Search for the cell housing the specified text and yield its [x, y] center coordinate. 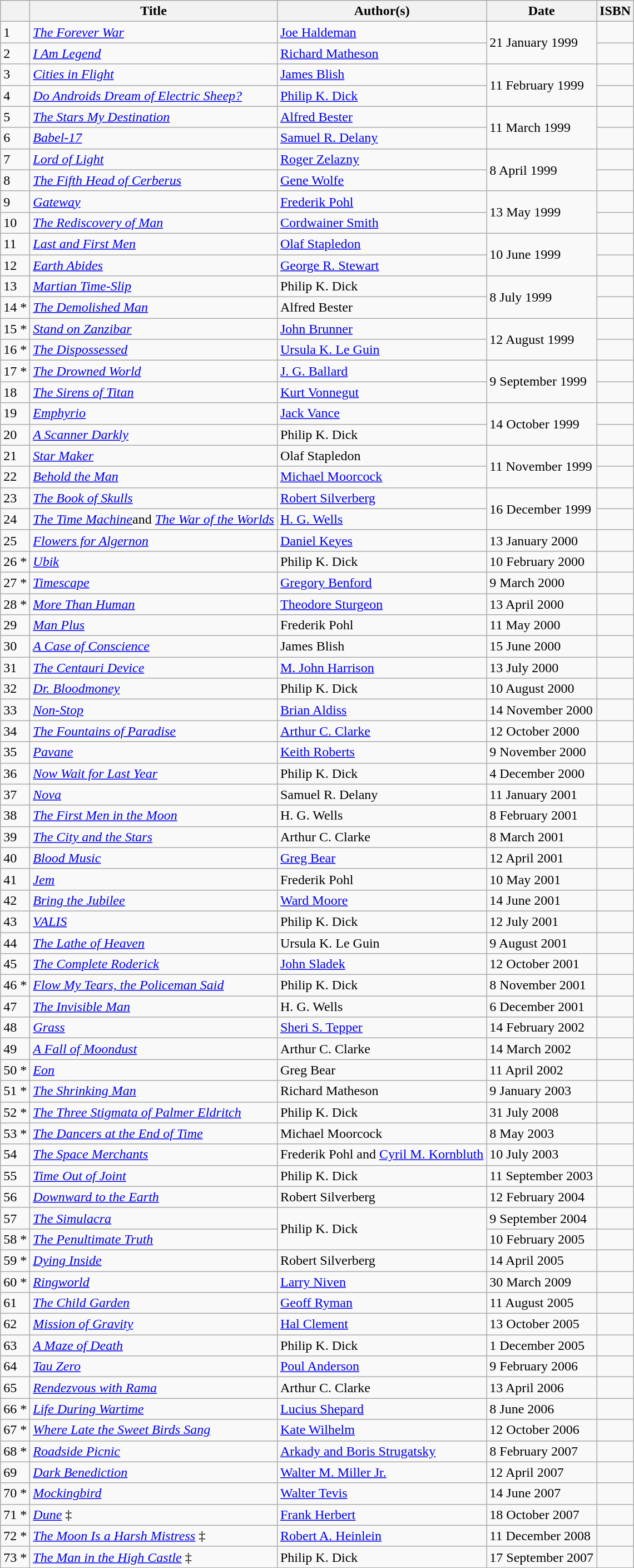
The Forever War [153, 32]
60 * [16, 1281]
The Dispossessed [153, 350]
25 [16, 540]
The Demolished Man [153, 308]
Gregory Benford [382, 583]
11 March 1999 [542, 127]
9 September 1999 [542, 382]
Arkady and Boris Strugatsky [382, 1451]
Ward Moore [382, 900]
10 June 1999 [542, 254]
Emphyrio [153, 413]
11 April 2002 [542, 1070]
61 [16, 1303]
8 March 2001 [542, 837]
13 May 1999 [542, 212]
34 [16, 731]
63 [16, 1345]
Title [153, 11]
8 July 1999 [542, 297]
18 October 2007 [542, 1515]
Last and First Men [153, 244]
Lucius Shepard [382, 1409]
Jack Vance [382, 413]
The Drowned World [153, 371]
Flow My Tears, the Policeman Said [153, 985]
Life During Wartime [153, 1409]
12 April 2007 [542, 1472]
The Lathe of Heaven [153, 943]
13 October 2005 [542, 1324]
13 January 2000 [542, 540]
14 November 2000 [542, 710]
The Time Machineand The War of the Worlds [153, 519]
11 September 2003 [542, 1176]
I Am Legend [153, 53]
Larry Niven [382, 1281]
A Fall of Moondust [153, 1049]
8 April 1999 [542, 170]
68 * [16, 1451]
21 [16, 456]
49 [16, 1049]
31 July 2008 [542, 1112]
Pavane [153, 752]
23 [16, 498]
Rendezvous with Rama [153, 1388]
29 [16, 625]
40 [16, 858]
31 [16, 668]
The Shrinking Man [153, 1091]
John Sladek [382, 964]
13 April 2006 [542, 1388]
12 October 2006 [542, 1430]
Date [542, 11]
Stand on Zanzibar [153, 329]
Theodore Sturgeon [382, 604]
Star Maker [153, 456]
41 [16, 879]
Walter M. Miller Jr. [382, 1472]
Joe Haldeman [382, 32]
62 [16, 1324]
27 * [16, 583]
Frank Herbert [382, 1515]
45 [16, 964]
10 May 2001 [542, 879]
14 June 2001 [542, 900]
Keith Roberts [382, 752]
28 * [16, 604]
The Centauri Device [153, 668]
10 July 2003 [542, 1155]
50 * [16, 1070]
43 [16, 921]
Frederik Pohl and Cyril M. Kornbluth [382, 1155]
30 [16, 647]
10 [16, 223]
55 [16, 1176]
14 October 1999 [542, 424]
Robert A. Heinlein [382, 1536]
22 [16, 477]
14 March 2002 [542, 1049]
The First Men in the Moon [153, 816]
6 [16, 138]
6 December 2001 [542, 1007]
5 [16, 117]
14 * [16, 308]
16 December 1999 [542, 509]
9 January 2003 [542, 1091]
37 [16, 795]
21 January 1999 [542, 43]
George R. Stewart [382, 265]
Kate Wilhelm [382, 1430]
58 * [16, 1239]
Do Androids Dream of Electric Sheep? [153, 96]
Ubik [153, 561]
Time Out of Joint [153, 1176]
59 * [16, 1260]
Daniel Keyes [382, 540]
51 * [16, 1091]
Brian Aldiss [382, 710]
The Book of Skulls [153, 498]
15 * [16, 329]
70 * [16, 1493]
Hal Clement [382, 1324]
Gateway [153, 201]
8 June 2006 [542, 1409]
65 [16, 1388]
Gene Wolfe [382, 180]
57 [16, 1218]
48 [16, 1028]
24 [16, 519]
32 [16, 689]
John Brunner [382, 329]
Nova [153, 795]
8 February 2001 [542, 816]
12 April 2001 [542, 858]
13 July 2000 [542, 668]
Kurt Vonnegut [382, 392]
Blood Music [153, 858]
The Fifth Head of Cerberus [153, 180]
Now Wait for Last Year [153, 773]
More Than Human [153, 604]
Grass [153, 1028]
Ringworld [153, 1281]
9 September 2004 [542, 1218]
VALIS [153, 921]
Roadside Picnic [153, 1451]
The Dancers at the End of Time [153, 1133]
Roger Zelazny [382, 159]
8 February 2007 [542, 1451]
The Child Garden [153, 1303]
Lord of Light [153, 159]
14 June 2007 [542, 1493]
64 [16, 1367]
12 [16, 265]
42 [16, 900]
46 * [16, 985]
2 [16, 53]
The Fountains of Paradise [153, 731]
4 December 2000 [542, 773]
Geoff Ryman [382, 1303]
The Sirens of Titan [153, 392]
Author(s) [382, 11]
Sheri S. Tepper [382, 1028]
Jem [153, 879]
1 December 2005 [542, 1345]
Downward to the Earth [153, 1197]
38 [16, 816]
J. G. Ballard [382, 371]
44 [16, 943]
13 [16, 287]
Cities in Flight [153, 75]
33 [16, 710]
Man Plus [153, 625]
Tau Zero [153, 1367]
Poul Anderson [382, 1367]
The Penultimate Truth [153, 1239]
35 [16, 752]
4 [16, 96]
12 July 2001 [542, 921]
47 [16, 1007]
73 * [16, 1557]
54 [16, 1155]
17 September 2007 [542, 1557]
Eon [153, 1070]
Flowers for Algernon [153, 540]
The Man in the High Castle ‡ [153, 1557]
A Case of Conscience [153, 647]
11 [16, 244]
Non-Stop [153, 710]
11 February 1999 [542, 85]
Babel-17 [153, 138]
The Rediscovery of Man [153, 223]
The Space Merchants [153, 1155]
16 * [16, 350]
Dark Benediction [153, 1472]
Martian Time-Slip [153, 287]
Dr. Bloodmoney [153, 689]
8 May 2003 [542, 1133]
12 February 2004 [542, 1197]
Dying Inside [153, 1260]
Timescape [153, 583]
9 November 2000 [542, 752]
72 * [16, 1536]
15 June 2000 [542, 647]
9 March 2000 [542, 583]
8 [16, 180]
The Three Stigmata of Palmer Eldritch [153, 1112]
Bring the Jubilee [153, 900]
The Stars My Destination [153, 117]
8 November 2001 [542, 985]
Earth Abides [153, 265]
The Complete Roderick [153, 964]
53 * [16, 1133]
Mockingbird [153, 1493]
12 August 1999 [542, 339]
19 [16, 413]
ISBN [615, 11]
13 April 2000 [542, 604]
10 February 2000 [542, 561]
A Maze of Death [153, 1345]
The City and the Stars [153, 837]
11 November 1999 [542, 466]
The Simulacra [153, 1218]
9 August 2001 [542, 943]
Cordwainer Smith [382, 223]
39 [16, 837]
69 [16, 1472]
1 [16, 32]
Mission of Gravity [153, 1324]
11 August 2005 [542, 1303]
12 October 2001 [542, 964]
20 [16, 435]
The Invisible Man [153, 1007]
Walter Tevis [382, 1493]
18 [16, 392]
52 * [16, 1112]
14 April 2005 [542, 1260]
56 [16, 1197]
11 December 2008 [542, 1536]
The Moon Is a Harsh Mistress ‡ [153, 1536]
Behold the Man [153, 477]
71 * [16, 1515]
12 October 2000 [542, 731]
36 [16, 773]
30 March 2009 [542, 1281]
67 * [16, 1430]
11 January 2001 [542, 795]
Dune ‡ [153, 1515]
Where Late the Sweet Birds Sang [153, 1430]
9 [16, 201]
10 August 2000 [542, 689]
26 * [16, 561]
7 [16, 159]
66 * [16, 1409]
17 * [16, 371]
3 [16, 75]
10 February 2005 [542, 1239]
11 May 2000 [542, 625]
A Scanner Darkly [153, 435]
14 February 2002 [542, 1028]
9 February 2006 [542, 1367]
M. John Harrison [382, 668]
